Locate the cell with the specified text and output its (X, Y) center coordinate. 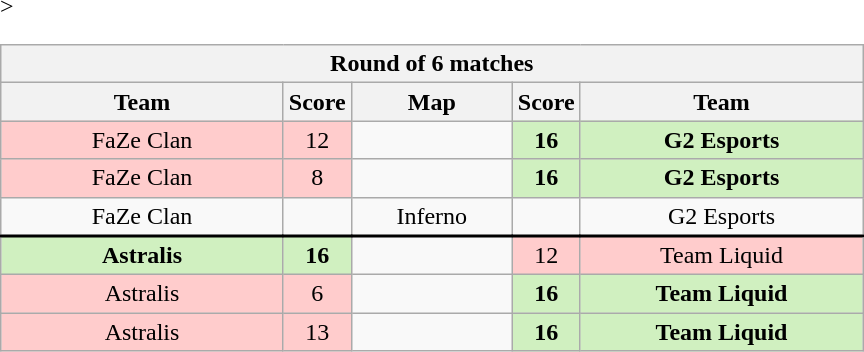
Map (432, 102)
6 (317, 294)
Inferno (432, 216)
8 (317, 178)
13 (317, 332)
Round of 6 matches (432, 64)
